Determine the [x, y] coordinate at the center of the cell enclosing the given text.  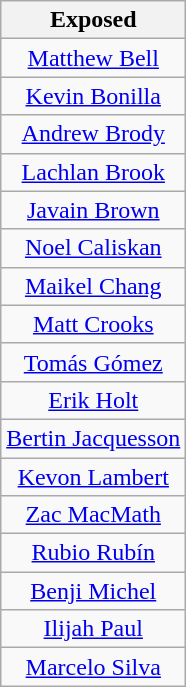
Kevin Bonilla [94, 96]
Matthew Bell [94, 58]
Noel Caliskan [94, 248]
Lachlan Brook [94, 172]
Maikel Chang [94, 286]
Zac MacMath [94, 515]
Kevon Lambert [94, 477]
Bertin Jacquesson [94, 438]
Marcelo Silva [94, 667]
Ilijah Paul [94, 629]
Erik Holt [94, 400]
Tomás Gómez [94, 362]
Rubio Rubín [94, 553]
Matt Crooks [94, 324]
Javain Brown [94, 210]
Andrew Brody [94, 134]
Benji Michel [94, 591]
Exposed [94, 20]
